Capture the cell that displays the provided text and extract its (X, Y) central coordinate. 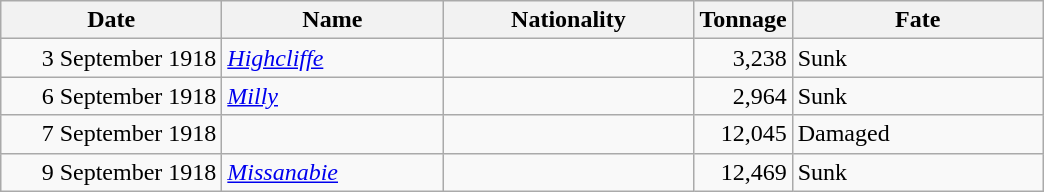
12,469 (743, 172)
9 September 1918 (112, 172)
Damaged (918, 134)
3 September 1918 (112, 58)
2,964 (743, 96)
Date (112, 20)
Name (332, 20)
Milly (332, 96)
7 September 1918 (112, 134)
Fate (918, 20)
3,238 (743, 58)
6 September 1918 (112, 96)
Highcliffe (332, 58)
Nationality (568, 20)
Missanabie (332, 172)
Tonnage (743, 20)
12,045 (743, 134)
